Return (X, Y) of the center of cell containing provided text 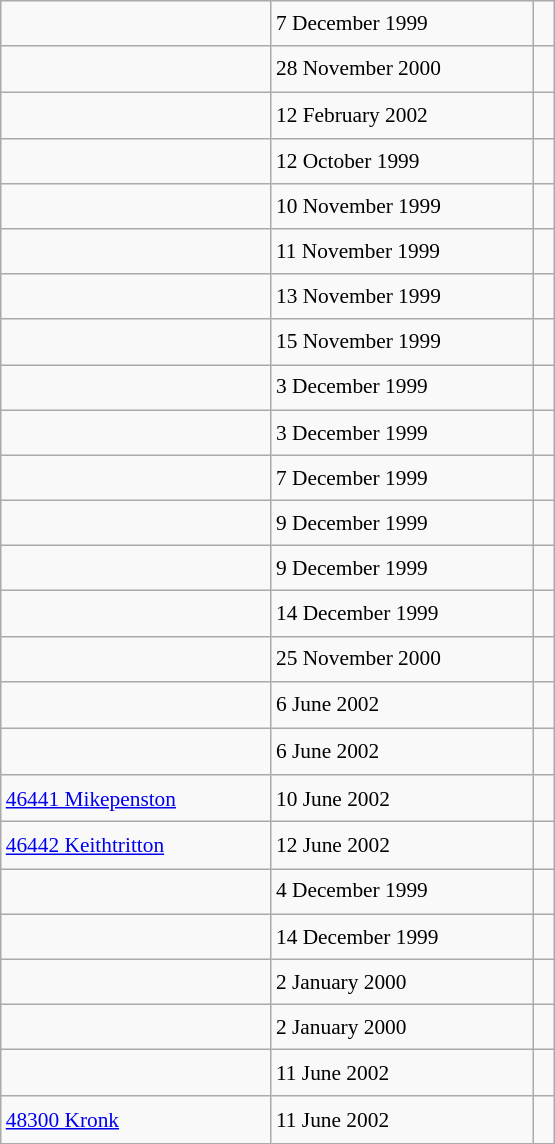
15 November 1999 (402, 342)
28 November 2000 (402, 68)
25 November 2000 (402, 658)
12 February 2002 (402, 116)
4 December 1999 (402, 890)
10 November 1999 (402, 206)
48300 Kronk (136, 1120)
12 October 1999 (402, 160)
10 June 2002 (402, 798)
12 June 2002 (402, 846)
46442 Keithtritton (136, 846)
46441 Mikepenston (136, 798)
11 November 1999 (402, 252)
13 November 1999 (402, 296)
